Return the (X, Y) coordinate for the center point of the cell that contains the specified text.  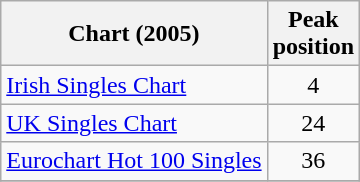
Eurochart Hot 100 Singles (134, 161)
Chart (2005) (134, 34)
UK Singles Chart (134, 123)
4 (313, 85)
Peakposition (313, 34)
24 (313, 123)
Irish Singles Chart (134, 85)
36 (313, 161)
